Return the (X, Y) coordinate for the center point of the cell that contains the specified text.  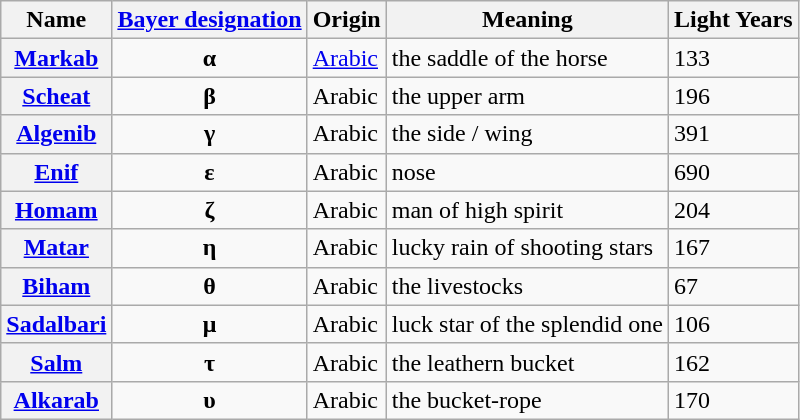
Bayer designation (210, 20)
Algenib (56, 134)
the bucket-rope (527, 400)
τ (210, 362)
106 (734, 324)
Enif (56, 172)
the side / wing (527, 134)
170 (734, 400)
Meaning (527, 20)
ζ (210, 210)
Sadalbari (56, 324)
167 (734, 248)
67 (734, 286)
β (210, 96)
690 (734, 172)
133 (734, 58)
Salm (56, 362)
196 (734, 96)
Markab (56, 58)
the leathern bucket (527, 362)
nose (527, 172)
162 (734, 362)
ε (210, 172)
Homam (56, 210)
the livestocks (527, 286)
391 (734, 134)
man of high spirit (527, 210)
204 (734, 210)
Scheat (56, 96)
α (210, 58)
Origin (346, 20)
Light Years (734, 20)
lucky rain of shooting stars (527, 248)
Name (56, 20)
Alkarab (56, 400)
Matar (56, 248)
luck star of the splendid one (527, 324)
η (210, 248)
θ (210, 286)
the upper arm (527, 96)
Biham (56, 286)
the saddle of the horse (527, 58)
υ (210, 400)
μ (210, 324)
γ (210, 134)
